Determine the (X, Y) coordinate at the center of the cell enclosing the given text.  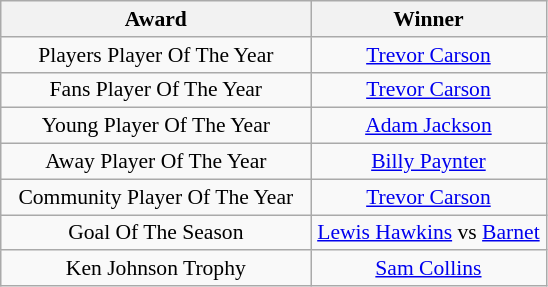
Young Player Of The Year (156, 126)
Goal Of The Season (156, 233)
Winner (428, 19)
Ken Johnson Trophy (156, 269)
Fans Player Of The Year (156, 90)
Players Player Of The Year (156, 55)
Lewis Hawkins vs Barnet (428, 233)
Away Player Of The Year (156, 162)
Billy Paynter (428, 162)
Adam Jackson (428, 126)
Community Player Of The Year (156, 197)
Sam Collins (428, 269)
Award (156, 19)
